Pinpoint the cell where the given text exists, returning its (X, Y) midpoint coordinate. 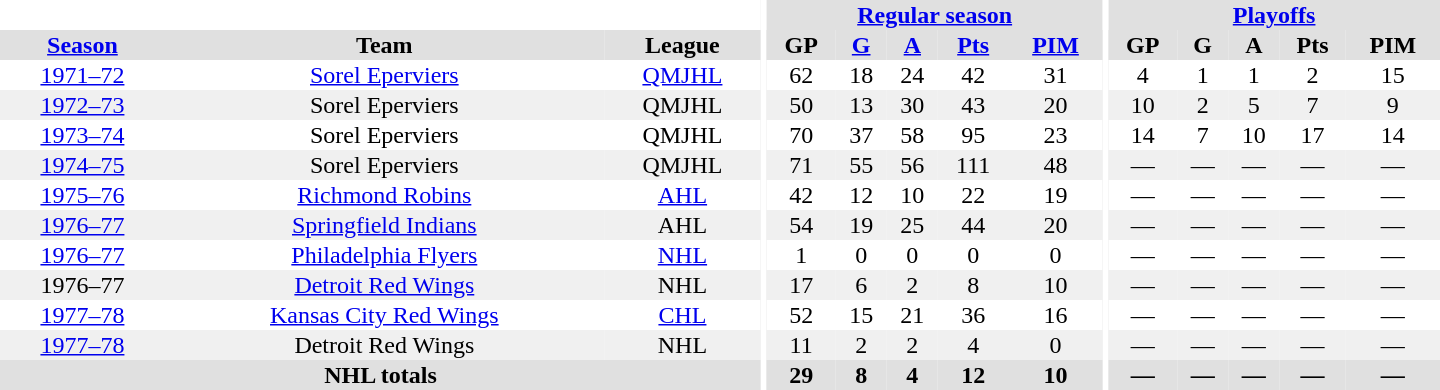
23 (1055, 135)
NHL totals (380, 375)
1973–74 (82, 135)
22 (974, 195)
95 (974, 135)
55 (862, 165)
6 (862, 285)
48 (1055, 165)
Season (82, 45)
30 (912, 105)
Kansas City Red Wings (384, 315)
44 (974, 225)
56 (912, 165)
Philadelphia Flyers (384, 255)
Richmond Robins (384, 195)
1974–75 (82, 165)
50 (802, 105)
36 (974, 315)
58 (912, 135)
25 (912, 225)
70 (802, 135)
Team (384, 45)
1971–72 (82, 75)
43 (974, 105)
21 (912, 315)
5 (1254, 105)
Regular season (935, 15)
54 (802, 225)
31 (1055, 75)
CHL (682, 315)
16 (1055, 315)
13 (862, 105)
Playoffs (1274, 15)
11 (802, 345)
71 (802, 165)
62 (802, 75)
52 (802, 315)
111 (974, 165)
1972–73 (82, 105)
24 (912, 75)
37 (862, 135)
18 (862, 75)
Springfield Indians (384, 225)
9 (1393, 105)
League (682, 45)
1975–76 (82, 195)
29 (802, 375)
